Extract the [x, y] coordinate from the center of the cell holding the provided text.  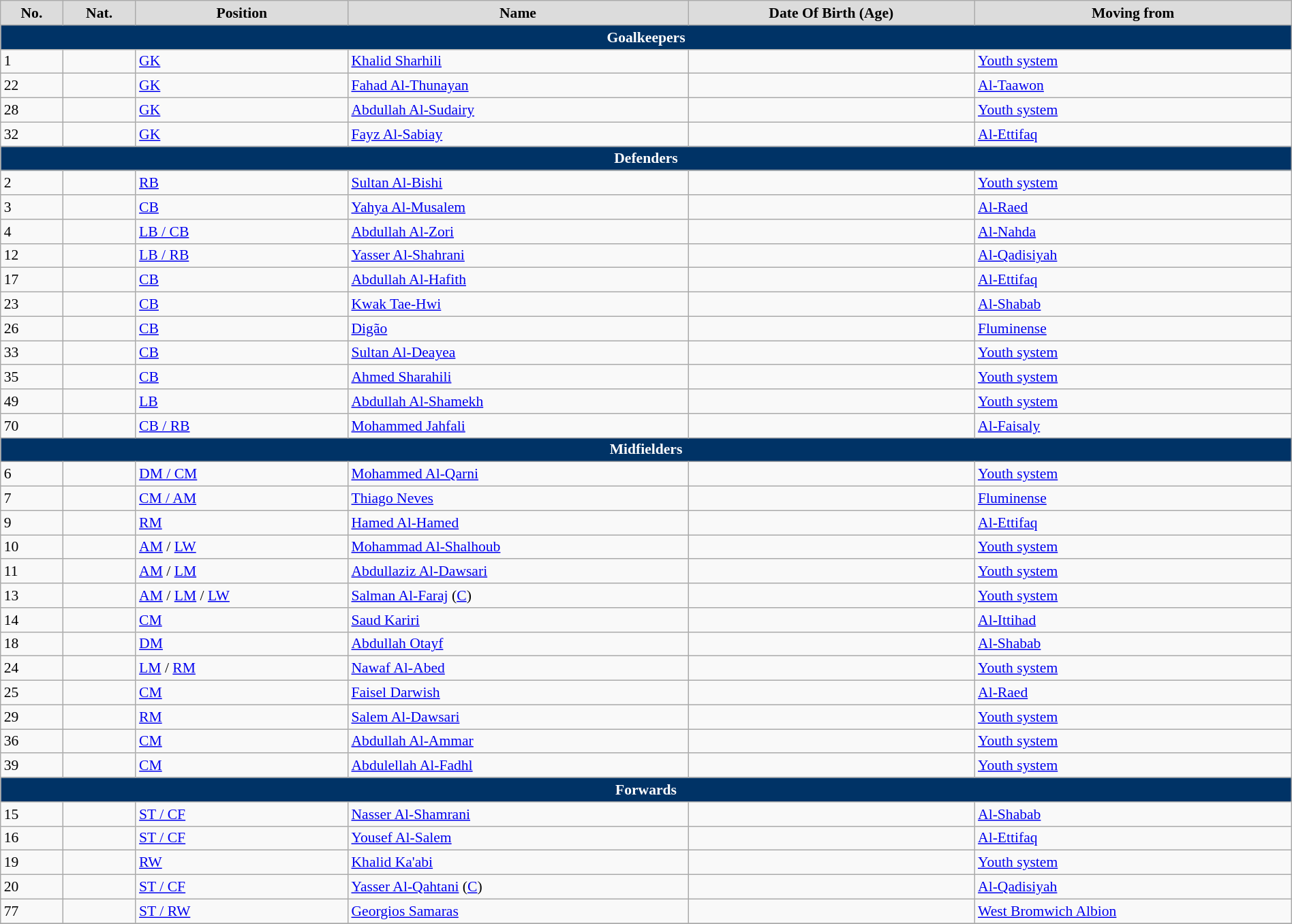
10 [31, 547]
RB [241, 183]
DM [241, 644]
Fahad Al-Thunayan [518, 86]
36 [31, 741]
Ahmed Sharahili [518, 378]
LB / RB [241, 256]
Abdullah Al-Sudairy [518, 110]
CM / AM [241, 499]
Name [518, 13]
22 [31, 86]
14 [31, 620]
9 [31, 523]
6 [31, 474]
CB / RB [241, 426]
33 [31, 353]
Georgios Samaras [518, 911]
15 [31, 814]
1 [31, 61]
RW [241, 863]
12 [31, 256]
18 [31, 644]
Salem Al-Dawsari [518, 717]
3 [31, 207]
13 [31, 596]
Yousef Al-Salem [518, 838]
Moving from [1133, 13]
Mohammad Al-Shalhoub [518, 547]
Kwak Tae-Hwi [518, 305]
28 [31, 110]
Mohammed Jahfali [518, 426]
DM / CM [241, 474]
Saud Kariri [518, 620]
Abdullah Al-Shamekh [518, 401]
Sultan Al-Deayea [518, 353]
24 [31, 668]
Nat. [99, 13]
West Bromwich Albion [1133, 911]
29 [31, 717]
Thiago Neves [518, 499]
Abdullah Al-Ammar [518, 741]
Faisel Darwish [518, 693]
AM / LW [241, 547]
Al-Nahda [1133, 232]
Nawaf Al-Abed [518, 668]
11 [31, 572]
19 [31, 863]
70 [31, 426]
LB [241, 401]
Abdullah Al-Zori [518, 232]
ST / RW [241, 911]
Abdullah Al-Hafith [518, 280]
Sultan Al-Bishi [518, 183]
26 [31, 328]
Yasser Al-Shahrani [518, 256]
23 [31, 305]
Khalid Sharhili [518, 61]
Forwards [646, 790]
Yahya Al-Musalem [518, 207]
Date Of Birth (Age) [831, 13]
2 [31, 183]
LB / CB [241, 232]
Midfielders [646, 450]
Abdulellah Al-Fadhl [518, 766]
49 [31, 401]
Al-Faisaly [1133, 426]
Salman Al-Faraj (C) [518, 596]
Al-Ittihad [1133, 620]
No. [31, 13]
Abdullah Otayf [518, 644]
Abdullaziz Al-Dawsari [518, 572]
Defenders [646, 159]
16 [31, 838]
AM / LM / LW [241, 596]
7 [31, 499]
Al-Taawon [1133, 86]
77 [31, 911]
Position [241, 13]
25 [31, 693]
35 [31, 378]
AM / LM [241, 572]
Khalid Ka'abi [518, 863]
LM / RM [241, 668]
32 [31, 134]
Hamed Al-Hamed [518, 523]
39 [31, 766]
Yasser Al-Qahtani (C) [518, 887]
Mohammed Al-Qarni [518, 474]
Fayz Al-Sabiay [518, 134]
Digão [518, 328]
20 [31, 887]
Nasser Al-Shamrani [518, 814]
17 [31, 280]
Goalkeepers [646, 37]
4 [31, 232]
